Find where the given text appears and provide that cell's center as [X, Y] coordinate. 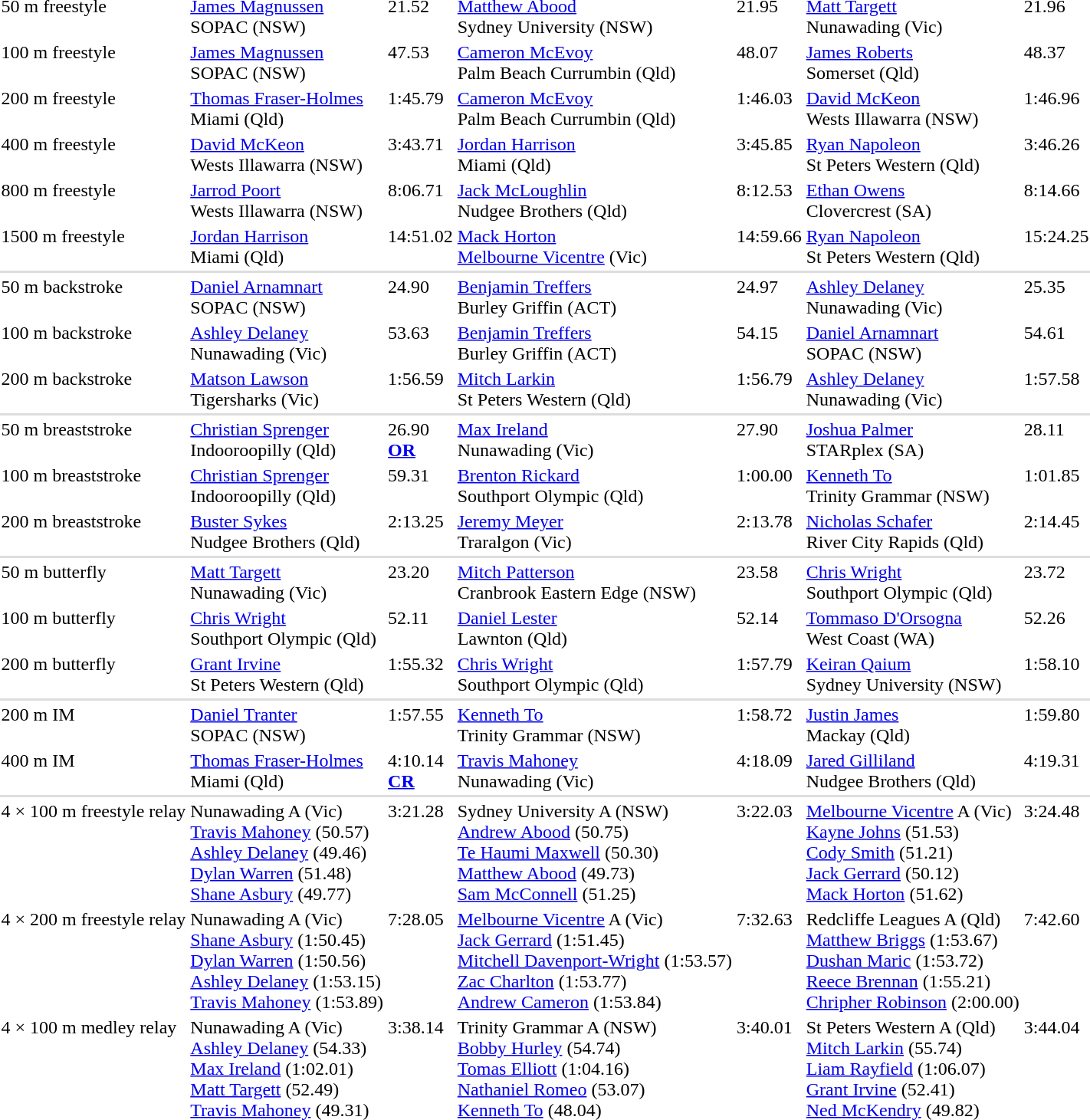
1:01.85 [1056, 486]
200 m freestyle [94, 109]
50 m butterfly [94, 583]
24.97 [770, 297]
1500 m freestyle [94, 247]
2:14.45 [1056, 532]
200 m backstroke [94, 389]
1:46.03 [770, 109]
200 m butterfly [94, 675]
Jared GillilandNudgee Brothers (Qld) [912, 771]
25.35 [1056, 297]
27.90 [770, 440]
3:21.28 [421, 852]
100 m backstroke [94, 343]
Ethan OwensClovercrest (SA) [912, 201]
14:51.02 [421, 247]
3:22.03 [770, 852]
52.26 [1056, 629]
23.72 [1056, 583]
8:12.53 [770, 201]
Tommaso D'OrsognaWest Coast (WA) [912, 629]
Nunawading A (Vic)Shane Asbury (1:50.45)Dylan Warren (1:50.56)Ashley Delaney (1:53.15)Travis Mahoney (1:53.89) [287, 961]
1:58.10 [1056, 675]
48.07 [770, 63]
4:18.09 [770, 771]
Mitch PattersonCranbrook Eastern Edge (NSW) [595, 583]
1:57.55 [421, 725]
7:32.63 [770, 961]
52.14 [770, 629]
4:19.31 [1056, 771]
Joshua PalmerSTARplex (SA) [912, 440]
Nunawading A (Vic)Travis Mahoney (50.57)Ashley Delaney (49.46)Dylan Warren (51.48)Shane Asbury (49.77) [287, 852]
1:59.80 [1056, 725]
24.90 [421, 297]
1:58.72 [770, 725]
3:43.71 [421, 155]
52.11 [421, 629]
1:56.79 [770, 389]
23.58 [770, 583]
Melbourne Vicentre A (Vic)Kayne Johns (51.53)Cody Smith (51.21)Jack Gerrard (50.12)Mack Horton (51.62) [912, 852]
Jack McLoughlinNudgee Brothers (Qld) [595, 201]
100 m freestyle [94, 63]
14:59.66 [770, 247]
7:42.60 [1056, 961]
23.20 [421, 583]
Matt TargettNunawading (Vic) [287, 583]
3:46.26 [1056, 155]
Travis MahoneyNunawading (Vic) [595, 771]
Daniel TranterSOPAC (NSW) [287, 725]
Jarrod PoortWests Illawarra (NSW) [287, 201]
8:06.71 [421, 201]
Mitch LarkinSt Peters Western (Qld) [595, 389]
1:56.59 [421, 389]
1:57.58 [1056, 389]
Nicholas SchaferRiver City Rapids (Qld) [912, 532]
3:24.48 [1056, 852]
Grant IrvineSt Peters Western (Qld) [287, 675]
48.37 [1056, 63]
Brenton RickardSouthport Olympic (Qld) [595, 486]
1:45.79 [421, 109]
Buster SykesNudgee Brothers (Qld) [287, 532]
47.53 [421, 63]
54.15 [770, 343]
James MagnussenSOPAC (NSW) [287, 63]
Justin JamesMackay (Qld) [912, 725]
Matson LawsonTigersharks (Vic) [287, 389]
50 m backstroke [94, 297]
50 m breaststroke [94, 440]
1:55.32 [421, 675]
3:45.85 [770, 155]
2:13.25 [421, 532]
4 × 100 m freestyle relay [94, 852]
Max IrelandNunawading (Vic) [595, 440]
8:14.66 [1056, 201]
2:13.78 [770, 532]
4:10.14CR [421, 771]
Daniel LesterLawnton (Qld) [595, 629]
100 m breaststroke [94, 486]
200 m breaststroke [94, 532]
53.63 [421, 343]
1:46.96 [1056, 109]
400 m freestyle [94, 155]
Jeremy MeyerTraralgon (Vic) [595, 532]
28.11 [1056, 440]
Melbourne Vicentre A (Vic)Jack Gerrard (1:51.45)Mitchell Davenport-Wright (1:53.57)Zac Charlton (1:53.77)Andrew Cameron (1:53.84) [595, 961]
15:24.25 [1056, 247]
54.61 [1056, 343]
7:28.05 [421, 961]
1:00.00 [770, 486]
400 m IM [94, 771]
Mack HortonMelbourne Vicentre (Vic) [595, 247]
4 × 200 m freestyle relay [94, 961]
26.90OR [421, 440]
1:57.79 [770, 675]
200 m IM [94, 725]
800 m freestyle [94, 201]
Keiran QaiumSydney University (NSW) [912, 675]
100 m butterfly [94, 629]
Redcliffe Leagues A (Qld)Matthew Briggs (1:53.67)Dushan Maric (1:53.72)Reece Brennan (1:55.21)Chripher Robinson (2:00.00) [912, 961]
Sydney University A (NSW)Andrew Abood (50.75)Te Haumi Maxwell (50.30)Matthew Abood (49.73)Sam McConnell (51.25) [595, 852]
James RobertsSomerset (Qld) [912, 63]
59.31 [421, 486]
